Scan for the cell matching the given text and deliver its (X, Y) coordinate at center. 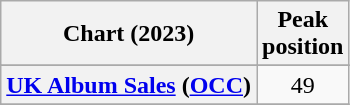
UK Album Sales (OCC) (129, 85)
Peakposition (303, 34)
Chart (2023) (129, 34)
49 (303, 85)
